Return the (x, y) coordinate for the center point of the cell that contains the specified text.  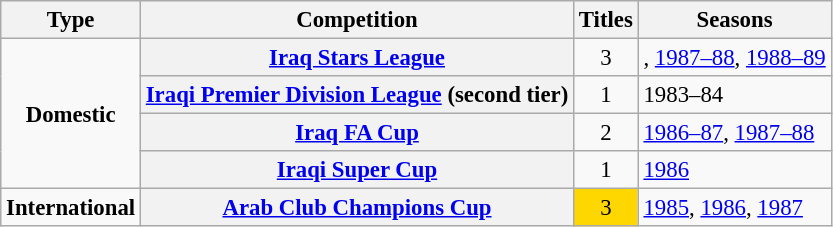
Type (71, 20)
Iraqi Super Cup (356, 170)
Competition (356, 20)
Iraq Stars League (356, 58)
1986–87, 1987–88 (734, 133)
1986 (734, 170)
2 (606, 133)
International (71, 208)
Arab Club Champions Cup (356, 208)
, 1987–88, 1988–89 (734, 58)
1985, 1986, 1987 (734, 208)
Iraqi Premier Division League (second tier) (356, 95)
Titles (606, 20)
Iraq FA Cup (356, 133)
Seasons (734, 20)
1983–84 (734, 95)
Domestic (71, 114)
